Pinpoint the cell where the given text exists, returning its (X, Y) midpoint coordinate. 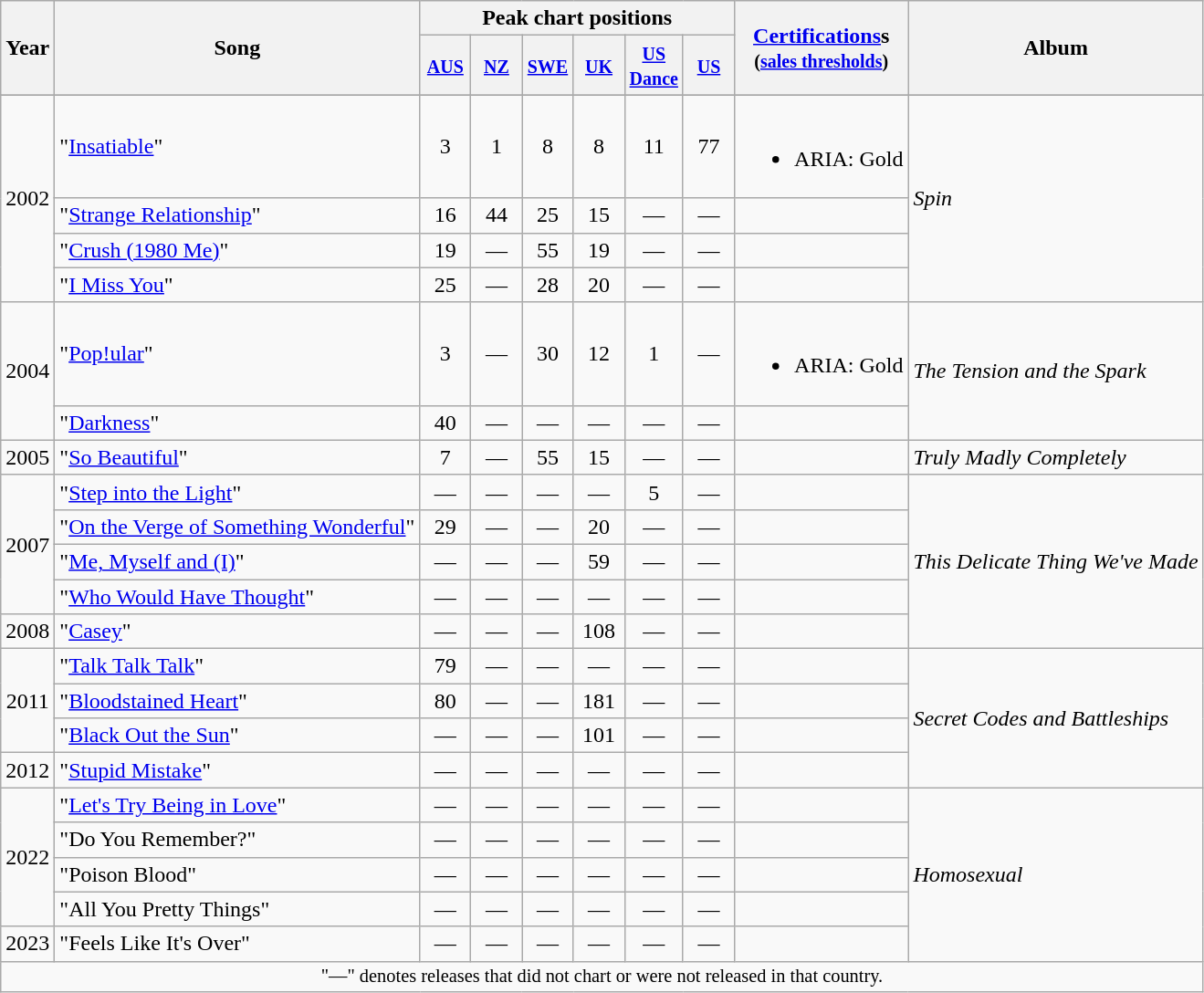
2002 (27, 199)
16 (445, 215)
USDance (654, 66)
"I Miss You" (237, 285)
"Me, Myself and (I)" (237, 561)
"Casey" (237, 632)
Album (1055, 47)
12 (599, 354)
"Talk Talk Talk" (237, 666)
Song (237, 47)
30 (548, 354)
"So Beautiful" (237, 457)
11 (654, 146)
"Let's Try Being in Love" (237, 805)
US (708, 66)
28 (548, 285)
2004 (27, 371)
"Crush (1980 Me)" (237, 250)
79 (445, 666)
"Black Out the Sun" (237, 736)
The Tension and the Spark (1055, 371)
2023 (27, 944)
7 (445, 457)
Truly Madly Completely (1055, 457)
80 (445, 701)
59 (599, 561)
"Do You Remember?" (237, 840)
40 (445, 423)
"Bloodstained Heart" (237, 701)
Secret Codes and Battleships (1055, 718)
Spin (1055, 199)
"Who Would Have Thought" (237, 596)
AUS (445, 66)
2022 (27, 857)
"Poison Blood" (237, 874)
Year (27, 47)
101 (599, 736)
Certificationss(sales thresholds) (822, 47)
"Insatiable" (237, 146)
UK (599, 66)
"Darkness" (237, 423)
2012 (27, 770)
2007 (27, 544)
"Pop!ular" (237, 354)
"Strange Relationship" (237, 215)
Peak chart positions (577, 18)
Homosexual (1055, 874)
2011 (27, 701)
2005 (27, 457)
This Delicate Thing We've Made (1055, 561)
"Feels Like It's Over" (237, 944)
44 (497, 215)
108 (599, 632)
"Step into the Light" (237, 492)
"—" denotes releases that did not chart or were not released in that country. (602, 977)
"All You Pretty Things" (237, 909)
SWE (548, 66)
77 (708, 146)
"Stupid Mistake" (237, 770)
181 (599, 701)
NZ (497, 66)
2008 (27, 632)
5 (654, 492)
29 (445, 527)
"On the Verge of Something Wonderful" (237, 527)
